From the cell containing the given text, extract its center point as (x, y) coordinate. 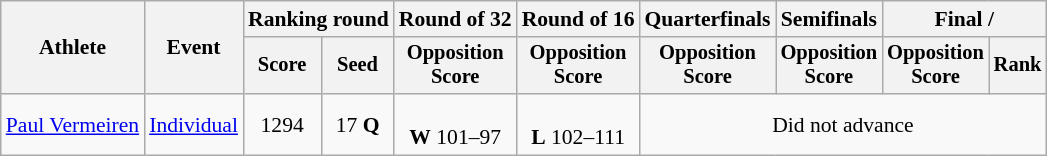
Paul Vermeiren (72, 124)
Score (282, 66)
Semifinals (830, 19)
Round of 16 (578, 19)
Athlete (72, 48)
17 Q (357, 124)
W 101–97 (456, 124)
Rank (1018, 66)
Event (194, 48)
Did not advance (844, 124)
Final / (964, 19)
1294 (282, 124)
L 102–111 (578, 124)
Quarterfinals (708, 19)
Ranking round (318, 19)
Seed (357, 66)
Round of 32 (456, 19)
Individual (194, 124)
